Search for the cell housing the specified text and yield its (X, Y) center coordinate. 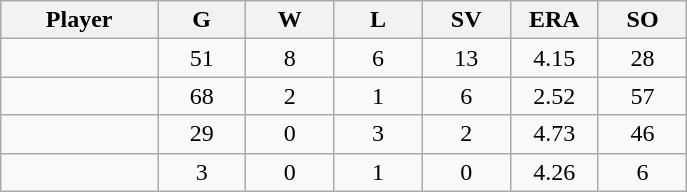
28 (642, 58)
68 (202, 96)
51 (202, 58)
29 (202, 134)
13 (466, 58)
4.73 (554, 134)
Player (80, 20)
4.26 (554, 172)
L (378, 20)
G (202, 20)
SO (642, 20)
57 (642, 96)
W (290, 20)
4.15 (554, 58)
2.52 (554, 96)
8 (290, 58)
SV (466, 20)
46 (642, 134)
ERA (554, 20)
